Output the (X, Y) coordinate of the center of the cell containing the given text.  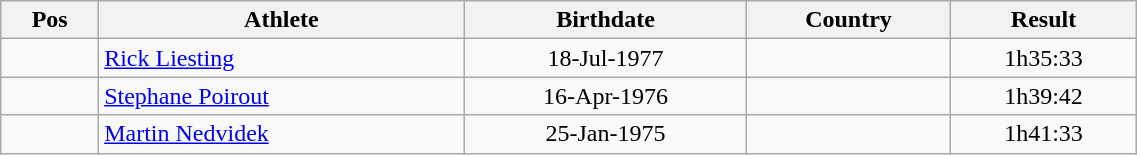
1h35:33 (1044, 58)
Rick Liesting (282, 58)
Country (848, 20)
25-Jan-1975 (606, 134)
Result (1044, 20)
16-Apr-1976 (606, 96)
18-Jul-1977 (606, 58)
1h39:42 (1044, 96)
Pos (50, 20)
Martin Nedvidek (282, 134)
1h41:33 (1044, 134)
Athlete (282, 20)
Birthdate (606, 20)
Stephane Poirout (282, 96)
